Pinpoint the cell where the given text exists, returning its [x, y] midpoint coordinate. 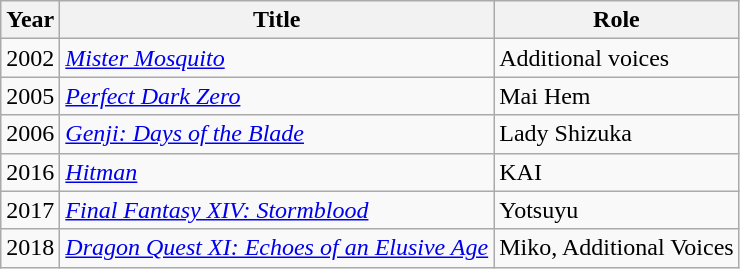
Title [277, 20]
Genji: Days of the Blade [277, 134]
Mai Hem [617, 96]
Mister Mosquito [277, 58]
Role [617, 20]
2006 [30, 134]
Final Fantasy XIV: Stormblood [277, 210]
Lady Shizuka [617, 134]
Additional voices [617, 58]
2018 [30, 248]
2017 [30, 210]
2005 [30, 96]
Perfect Dark Zero [277, 96]
2002 [30, 58]
Hitman [277, 172]
Year [30, 20]
2016 [30, 172]
Yotsuyu [617, 210]
Miko, Additional Voices [617, 248]
KAI [617, 172]
Dragon Quest XI: Echoes of an Elusive Age [277, 248]
